Return [X, Y] of the center of cell containing provided text 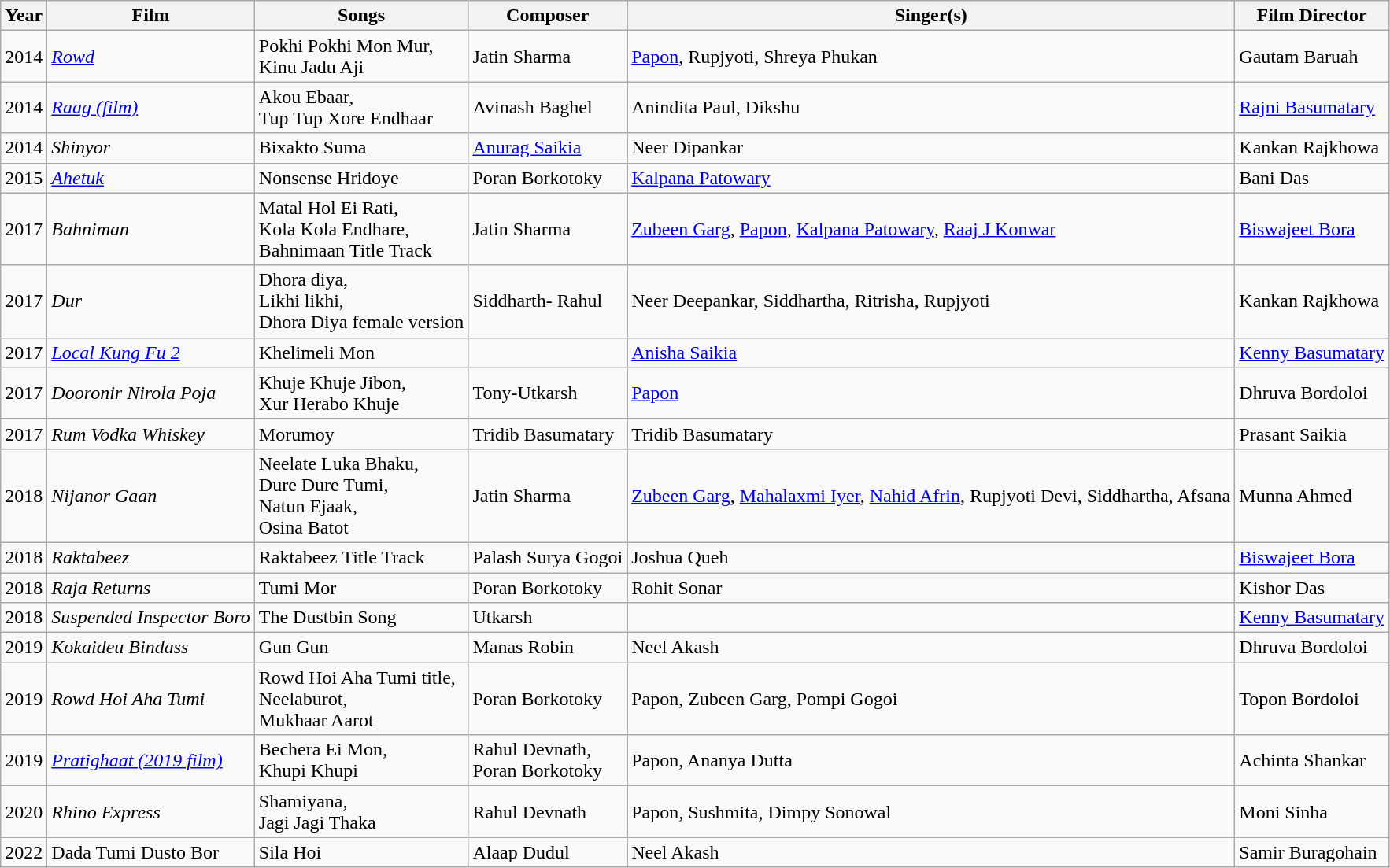
Singer(s) [931, 16]
Zubeen Garg, Papon, Kalpana Patowary, Raaj J Konwar [931, 229]
Neer Deepankar, Siddhartha, Ritrisha, Rupjyoti [931, 301]
Composer [548, 16]
Zubeen Garg, Mahalaxmi Iyer, Nahid Afrin, Rupjyoti Devi, Siddhartha, Afsana [931, 496]
Raag (film) [151, 107]
Kalpana Patowary [931, 178]
Rahul Devnath,Poran Borkotoky [548, 760]
Anisha Saikia [931, 353]
Alaap Dudul [548, 852]
Topon Bordoloi [1312, 699]
Khelimeli Mon [361, 353]
Songs [361, 16]
Rohit Sonar [931, 588]
Papon, Zubeen Garg, Pompi Gogoi [931, 699]
Kishor Das [1312, 588]
Shamiyana,Jagi Jagi Thaka [361, 812]
Neer Dipankar [931, 148]
Akou Ebaar,Tup Tup Xore Endhaar [361, 107]
Munna Ahmed [1312, 496]
Dur [151, 301]
Sila Hoi [361, 852]
Ahetuk [151, 178]
Matal Hol Ei Rati, Kola Kola Endhare,Bahnimaan Title Track [361, 229]
2020 [24, 812]
Raja Returns [151, 588]
Rajni Basumatary [1312, 107]
Rowd [151, 57]
Bechera Ei Mon,Khupi Khupi [361, 760]
Anurag Saikia [548, 148]
Film [151, 16]
Utkarsh [548, 618]
Avinash Baghel [548, 107]
Bahniman [151, 229]
Moni Sinha [1312, 812]
2015 [24, 178]
Morumoy [361, 434]
Tony-Utkarsh [548, 393]
Rhino Express [151, 812]
Year [24, 16]
2022 [24, 852]
Pokhi Pokhi Mon Mur,Kinu Jadu Aji [361, 57]
Rum Vodka Whiskey [151, 434]
Rowd Hoi Aha Tumi title,Neelaburot,Mukhaar Aarot [361, 699]
Manas Robin [548, 648]
The Dustbin Song [361, 618]
Raktabeez Title Track [361, 557]
Raktabeez [151, 557]
Papon, Rupjyoti, Shreya Phukan [931, 57]
Gun Gun [361, 648]
Papon [931, 393]
Achinta Shankar [1312, 760]
Siddharth- Rahul [548, 301]
Joshua Queh [931, 557]
Bixakto Suma [361, 148]
Papon, Sushmita, Dimpy Sonowal [931, 812]
Khuje Khuje Jibon,Xur Herabo Khuje [361, 393]
Bani Das [1312, 178]
Rahul Devnath [548, 812]
Samir Buragohain [1312, 852]
Pratighaat (2019 film) [151, 760]
Nijanor Gaan [151, 496]
Prasant Saikia [1312, 434]
Tumi Mor [361, 588]
Neelate Luka Bhaku,Dure Dure Tumi,Natun Ejaak,Osina Batot [361, 496]
Gautam Baruah [1312, 57]
Film Director [1312, 16]
Nonsense Hridoye [361, 178]
Dhora diya, Likhi likhi, Dhora Diya female version [361, 301]
Shinyor [151, 148]
Local Kung Fu 2 [151, 353]
Rowd Hoi Aha Tumi [151, 699]
Anindita Paul, Dikshu [931, 107]
Palash Surya Gogoi [548, 557]
Dada Tumi Dusto Bor [151, 852]
Suspended Inspector Boro [151, 618]
Dooronir Nirola Poja [151, 393]
Papon, Ananya Dutta [931, 760]
Kokaideu Bindass [151, 648]
